Capture the cell that displays the provided text and extract its [x, y] central coordinate. 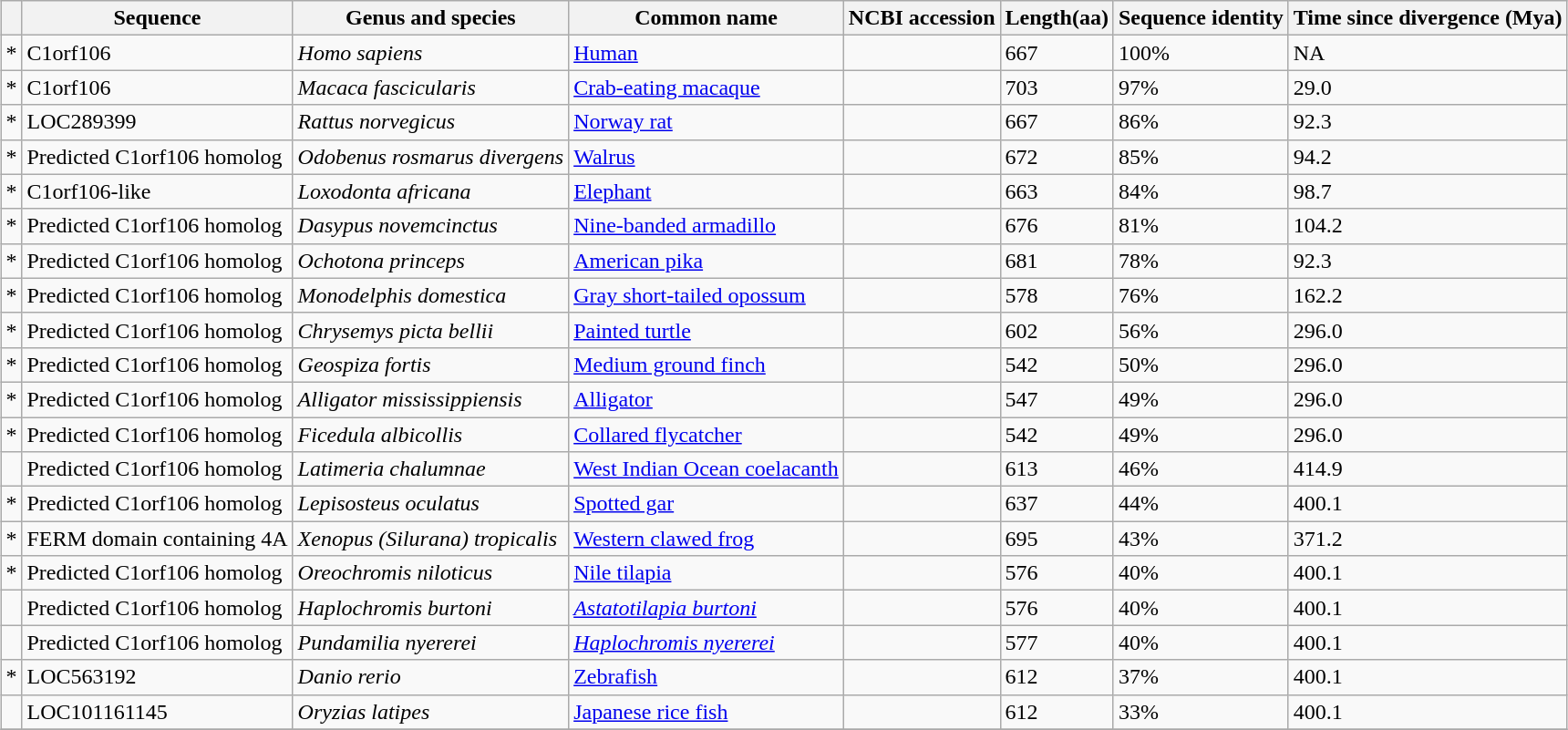
94.2 [1428, 157]
Latimeria chalumnae [430, 469]
NCBI accession [922, 18]
Loxodonta africana [430, 191]
Medium ground finch [707, 365]
414.9 [1428, 469]
Homo sapiens [430, 53]
Crab-eating macaque [707, 87]
672 [1057, 157]
Haplochromis nyererei [707, 643]
695 [1057, 539]
97% [1201, 87]
76% [1201, 295]
703 [1057, 87]
Sequence identity [1201, 18]
637 [1057, 504]
Ochotona princeps [430, 261]
613 [1057, 469]
85% [1201, 157]
NA [1428, 53]
44% [1201, 504]
Gray short-tailed opossum [707, 295]
98.7 [1428, 191]
Astatotilapia burtoni [707, 608]
Walrus [707, 157]
Lepisosteus oculatus [430, 504]
American pika [707, 261]
Monodelphis domestica [430, 295]
Oryzias latipes [430, 712]
Xenopus (Silurana) tropicalis [430, 539]
LOC563192 [157, 677]
Ficedula albicollis [430, 435]
Danio rerio [430, 677]
50% [1201, 365]
Spotted gar [707, 504]
Common name [707, 18]
547 [1057, 399]
162.2 [1428, 295]
Painted turtle [707, 330]
56% [1201, 330]
100% [1201, 53]
84% [1201, 191]
Alligator mississippiensis [430, 399]
Macaca fascicularis [430, 87]
Odobenus rosmarus divergens [430, 157]
Nine-banded armadillo [707, 226]
Geospiza fortis [430, 365]
676 [1057, 226]
81% [1201, 226]
33% [1201, 712]
602 [1057, 330]
Norway rat [707, 122]
Genus and species [430, 18]
681 [1057, 261]
Western clawed frog [707, 539]
78% [1201, 261]
C1orf106-like [157, 191]
578 [1057, 295]
Sequence [157, 18]
43% [1201, 539]
FERM domain containing 4A [157, 539]
Nile tilapia [707, 573]
371.2 [1428, 539]
29.0 [1428, 87]
Rattus norvegicus [430, 122]
663 [1057, 191]
86% [1201, 122]
Zebrafish [707, 677]
104.2 [1428, 226]
Chrysemys picta bellii [430, 330]
Human [707, 53]
West Indian Ocean coelacanth [707, 469]
Length(aa) [1057, 18]
Dasypus novemcinctus [430, 226]
37% [1201, 677]
577 [1057, 643]
Alligator [707, 399]
LOC101161145 [157, 712]
Japanese rice fish [707, 712]
Oreochromis niloticus [430, 573]
46% [1201, 469]
Haplochromis burtoni [430, 608]
LOC289399 [157, 122]
Elephant [707, 191]
Collared flycatcher [707, 435]
Pundamilia nyererei [430, 643]
Time since divergence (Mya) [1428, 18]
